Capture the cell that displays the provided text and extract its (x, y) central coordinate. 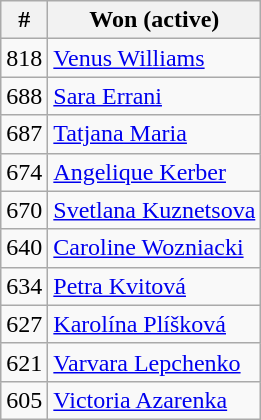
634 (24, 286)
Venus Williams (154, 58)
Caroline Wozniacki (154, 248)
Sara Errani (154, 96)
Tatjana Maria (154, 134)
Victoria Azarenka (154, 400)
Won (active) (154, 20)
674 (24, 172)
Svetlana Kuznetsova (154, 210)
Varvara Lepchenko (154, 362)
627 (24, 324)
Karolína Plíšková (154, 324)
687 (24, 134)
# (24, 20)
621 (24, 362)
670 (24, 210)
605 (24, 400)
Petra Kvitová (154, 286)
640 (24, 248)
818 (24, 58)
Angelique Kerber (154, 172)
688 (24, 96)
